Output the [X, Y] coordinate of the center of the cell containing the given text.  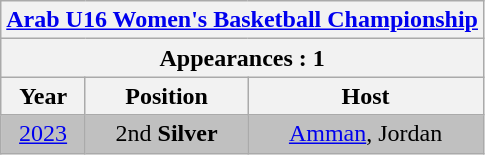
2023 [44, 134]
2nd Silver [166, 134]
Year [44, 96]
Position [166, 96]
Host [366, 96]
Arab U16 Women's Basketball Championship [242, 20]
Appearances : 1 [242, 58]
Amman, Jordan [366, 134]
